Provide the [X, Y] coordinate of the cell's center where the given text is located.  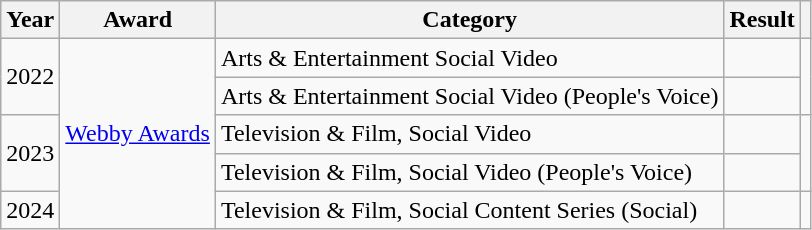
Television & Film, Social Video (People's Voice) [470, 172]
Television & Film, Social Content Series (Social) [470, 210]
Year [30, 20]
Television & Film, Social Video [470, 134]
Arts & Entertainment Social Video (People's Voice) [470, 96]
Category [470, 20]
Award [138, 20]
2022 [30, 77]
Webby Awards [138, 134]
2024 [30, 210]
Result [762, 20]
Arts & Entertainment Social Video [470, 58]
2023 [30, 153]
